From the cell containing the given text, extract its center point as (X, Y) coordinate. 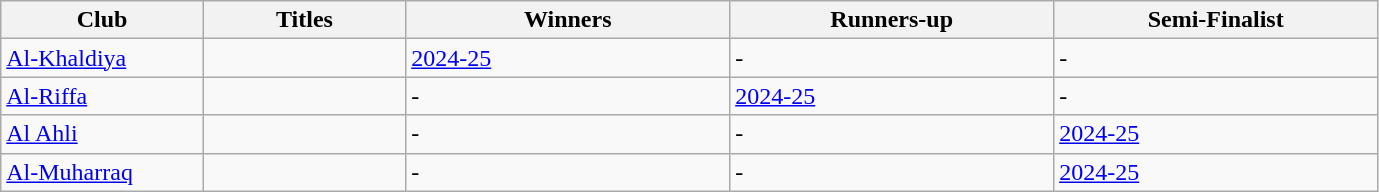
Al-Khaldiya (102, 58)
Al-Riffa (102, 96)
Titles (304, 20)
Al Ahli (102, 134)
Club (102, 20)
Semi-Finalist (1216, 20)
Runners-up (892, 20)
Winners (568, 20)
Al-Muharraq (102, 172)
